Detect which cell encompasses the target text, then output its (x, y) center coordinate. 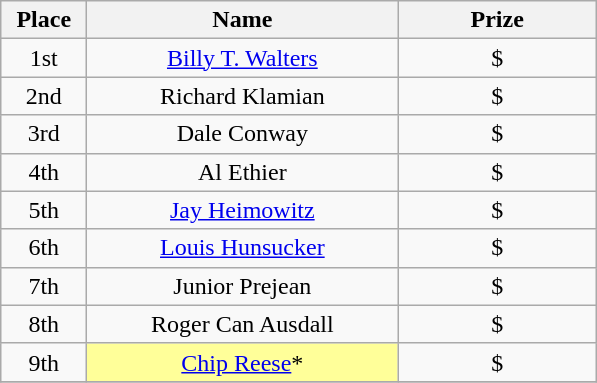
Jay Heimowitz (242, 210)
Roger Can Ausdall (242, 324)
Al Ethier (242, 172)
9th (44, 362)
3rd (44, 134)
Name (242, 20)
1st (44, 58)
7th (44, 286)
Billy T. Walters (242, 58)
2nd (44, 96)
4th (44, 172)
Junior Prejean (242, 286)
Prize (498, 20)
6th (44, 248)
Place (44, 20)
Richard Klamian (242, 96)
5th (44, 210)
Louis Hunsucker (242, 248)
8th (44, 324)
Chip Reese* (242, 362)
Dale Conway (242, 134)
